Detect which cell encompasses the target text, then output its (x, y) center coordinate. 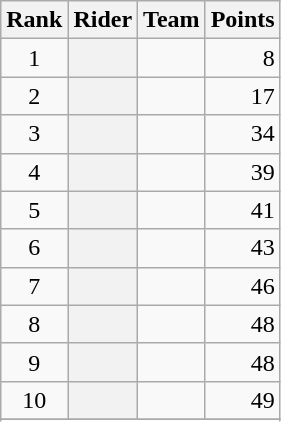
Team (172, 20)
9 (34, 362)
34 (242, 134)
4 (34, 172)
1 (34, 58)
6 (34, 248)
10 (34, 400)
Rider (103, 20)
7 (34, 286)
39 (242, 172)
49 (242, 400)
Points (242, 20)
2 (34, 96)
5 (34, 210)
43 (242, 248)
46 (242, 286)
3 (34, 134)
41 (242, 210)
17 (242, 96)
Rank (34, 20)
